Return the (x, y) coordinate for the center point of the cell that contains the specified text.  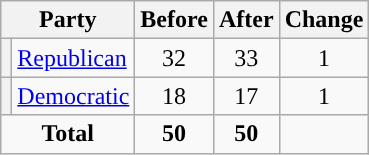
Republican (74, 58)
33 (246, 58)
After (246, 20)
Democratic (74, 96)
Change (324, 20)
Party (68, 20)
18 (174, 96)
Total (68, 134)
32 (174, 58)
Before (174, 20)
17 (246, 96)
